Find where the given text appears and provide that cell's center as [x, y] coordinate. 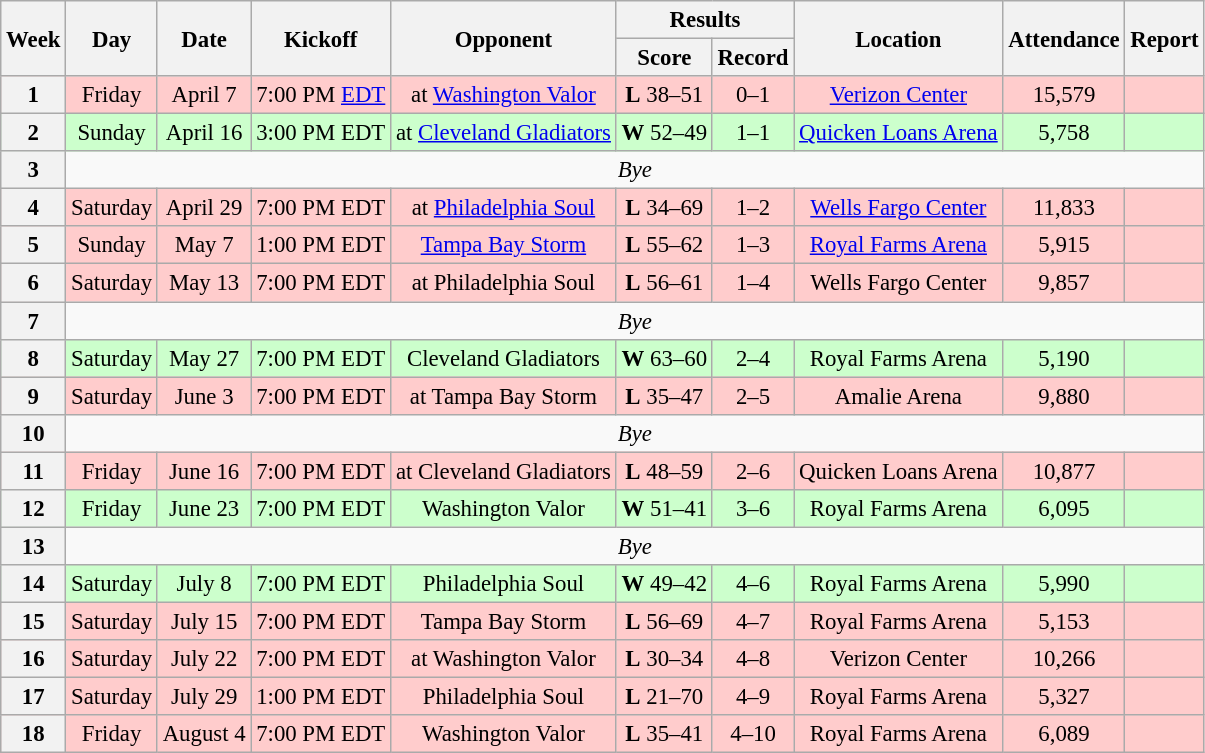
Kickoff [321, 38]
4–8 [752, 659]
5,915 [1064, 245]
3:00 PM EDT [321, 133]
1 [34, 95]
L 21–70 [664, 697]
Amalie Arena [898, 396]
L 38–51 [664, 95]
at Tampa Bay Storm [504, 396]
5,758 [1064, 133]
Results [704, 20]
August 4 [204, 734]
16 [34, 659]
11,833 [1064, 208]
L 35–41 [664, 734]
L 55–62 [664, 245]
15 [34, 621]
17 [34, 697]
5,153 [1064, 621]
18 [34, 734]
April 29 [204, 208]
4–6 [752, 584]
9,880 [1064, 396]
8 [34, 358]
14 [34, 584]
10,266 [1064, 659]
April 7 [204, 95]
3–6 [752, 509]
6,095 [1064, 509]
Cleveland Gladiators [504, 358]
2–5 [752, 396]
6 [34, 283]
Week [34, 38]
4 [34, 208]
May 27 [204, 358]
1–3 [752, 245]
L 56–61 [664, 283]
12 [34, 509]
June 16 [204, 471]
0–1 [752, 95]
5 [34, 245]
W 52–49 [664, 133]
Record [752, 58]
April 16 [204, 133]
July 22 [204, 659]
6,089 [1064, 734]
10 [34, 433]
W 63–60 [664, 358]
4–7 [752, 621]
L 30–34 [664, 659]
5,990 [1064, 584]
Location [898, 38]
4–9 [752, 697]
Opponent [504, 38]
May 7 [204, 245]
5,190 [1064, 358]
July 8 [204, 584]
13 [34, 546]
W 49–42 [664, 584]
W 51–41 [664, 509]
July 15 [204, 621]
L 56–69 [664, 621]
5,327 [1064, 697]
2–4 [752, 358]
9,857 [1064, 283]
9 [34, 396]
L 34–69 [664, 208]
4–10 [752, 734]
Date [204, 38]
Score [664, 58]
1–1 [752, 133]
L 48–59 [664, 471]
15,579 [1064, 95]
7 [34, 321]
Attendance [1064, 38]
July 29 [204, 697]
June 23 [204, 509]
10,877 [1064, 471]
1–2 [752, 208]
L 35–47 [664, 396]
3 [34, 170]
2 [34, 133]
May 13 [204, 283]
2–6 [752, 471]
Day [112, 38]
1–4 [752, 283]
June 3 [204, 396]
Report [1164, 38]
11 [34, 471]
